For the text-containing cell, return its midpoint in [x, y] coordinate format. 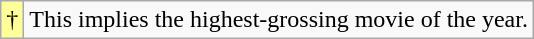
† [12, 20]
This implies the highest-grossing movie of the year. [279, 20]
